Output the [x, y] coordinate of the center of the cell containing the given text.  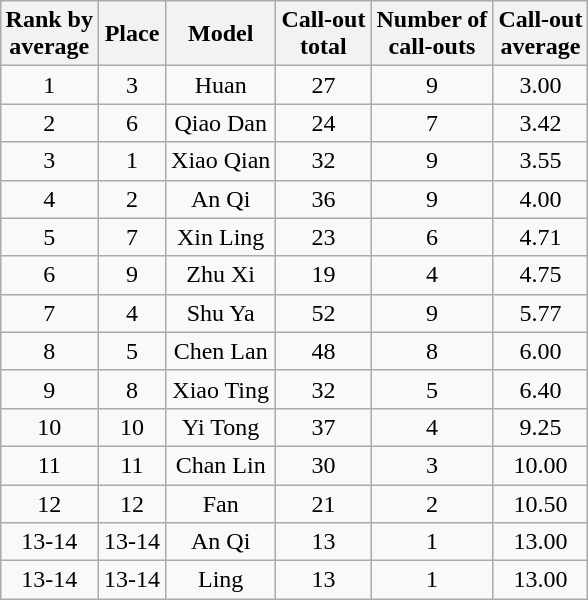
6.00 [540, 351]
Place [132, 34]
4.75 [540, 275]
Number ofcall-outs [432, 34]
Xiao Ting [221, 389]
Ling [221, 580]
Model [221, 34]
Call-outaverage [540, 34]
27 [324, 85]
Xin Ling [221, 237]
48 [324, 351]
Shu Ya [221, 313]
Zhu Xi [221, 275]
37 [324, 427]
Rank byaverage [49, 34]
19 [324, 275]
3.00 [540, 85]
Fan [221, 503]
52 [324, 313]
36 [324, 199]
5.77 [540, 313]
23 [324, 237]
4.71 [540, 237]
30 [324, 465]
Yi Tong [221, 427]
Qiao Dan [221, 123]
3.55 [540, 161]
Chen Lan [221, 351]
10.50 [540, 503]
Xiao Qian [221, 161]
6.40 [540, 389]
Call-outtotal [324, 34]
21 [324, 503]
10.00 [540, 465]
Huan [221, 85]
4.00 [540, 199]
3.42 [540, 123]
9.25 [540, 427]
24 [324, 123]
Chan Lin [221, 465]
